Identify which cell holds the provided text, then report its [x, y] central coordinate. 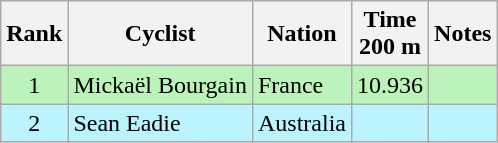
Australia [302, 123]
Notes [463, 34]
10.936 [390, 85]
Nation [302, 34]
France [302, 85]
Rank [34, 34]
2 [34, 123]
1 [34, 85]
Cyclist [160, 34]
Mickaël Bourgain [160, 85]
Sean Eadie [160, 123]
Time200 m [390, 34]
